Search for the cell housing the specified text and yield its (x, y) center coordinate. 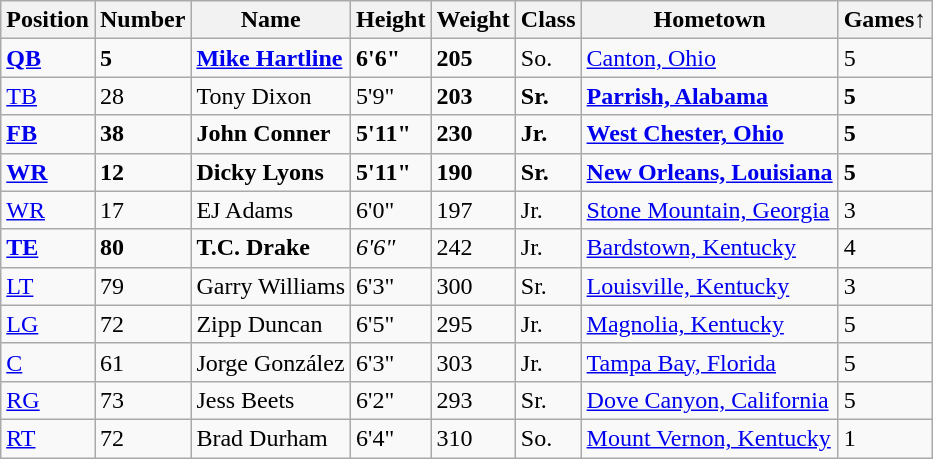
300 (473, 286)
Hometown (710, 20)
79 (142, 286)
RT (48, 438)
242 (473, 248)
230 (473, 134)
C (48, 362)
295 (473, 324)
73 (142, 400)
6'5" (391, 324)
Name (271, 20)
John Conner (271, 134)
1 (885, 438)
12 (142, 172)
Mount Vernon, Kentucky (710, 438)
Garry Williams (271, 286)
FB (48, 134)
Bardstown, Kentucky (710, 248)
4 (885, 248)
West Chester, Ohio (710, 134)
Games↑ (885, 20)
New Orleans, Louisiana (710, 172)
Brad Durham (271, 438)
203 (473, 96)
197 (473, 210)
EJ Adams (271, 210)
Tampa Bay, Florida (710, 362)
Position (48, 20)
LT (48, 286)
Canton, Ohio (710, 58)
Jorge González (271, 362)
80 (142, 248)
Magnolia, Kentucky (710, 324)
Mike Hartline (271, 58)
Dove Canyon, California (710, 400)
61 (142, 362)
TE (48, 248)
38 (142, 134)
310 (473, 438)
Number (142, 20)
293 (473, 400)
LG (48, 324)
17 (142, 210)
6'2" (391, 400)
Height (391, 20)
RG (48, 400)
Class (548, 20)
6'4" (391, 438)
Stone Mountain, Georgia (710, 210)
Weight (473, 20)
6'0" (391, 210)
Zipp Duncan (271, 324)
Jess Beets (271, 400)
190 (473, 172)
QB (48, 58)
205 (473, 58)
T.C. Drake (271, 248)
Parrish, Alabama (710, 96)
5'9" (391, 96)
TB (48, 96)
Tony Dixon (271, 96)
Louisville, Kentucky (710, 286)
Dicky Lyons (271, 172)
303 (473, 362)
28 (142, 96)
